Provide the [X, Y] coordinate of the cell's center where the given text is located.  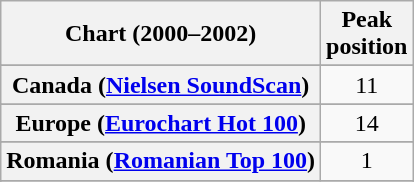
1 [367, 161]
Peakposition [367, 34]
14 [367, 123]
Europe (Eurochart Hot 100) [161, 123]
Romania (Romanian Top 100) [161, 161]
Chart (2000–2002) [161, 34]
Canada (Nielsen SoundScan) [161, 85]
11 [367, 85]
